Identify which cell holds the provided text, then report its (X, Y) central coordinate. 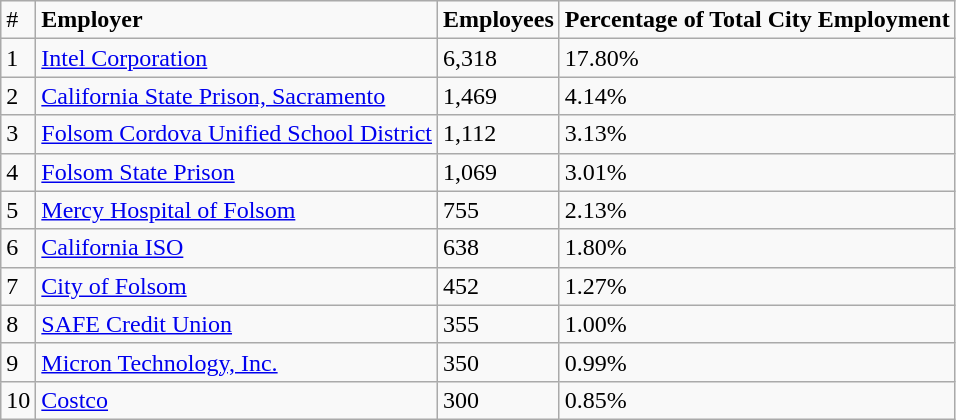
1.27% (757, 286)
1 (18, 58)
1.00% (757, 324)
4.14% (757, 96)
350 (499, 362)
1.80% (757, 248)
3 (18, 134)
300 (499, 400)
Mercy Hospital of Folsom (237, 210)
7 (18, 286)
0.99% (757, 362)
Employees (499, 20)
8 (18, 324)
6,318 (499, 58)
1,469 (499, 96)
Percentage of Total City Employment (757, 20)
5 (18, 210)
Folsom State Prison (237, 172)
17.80% (757, 58)
452 (499, 286)
638 (499, 248)
355 (499, 324)
# (18, 20)
Intel Corporation (237, 58)
Employer (237, 20)
Micron Technology, Inc. (237, 362)
Costco (237, 400)
10 (18, 400)
755 (499, 210)
City of Folsom (237, 286)
1,069 (499, 172)
3.13% (757, 134)
Folsom Cordova Unified School District (237, 134)
SAFE Credit Union (237, 324)
1,112 (499, 134)
4 (18, 172)
6 (18, 248)
2.13% (757, 210)
California State Prison, Sacramento (237, 96)
3.01% (757, 172)
California ISO (237, 248)
2 (18, 96)
0.85% (757, 400)
9 (18, 362)
